From the cell containing the given text, extract its center point as (X, Y) coordinate. 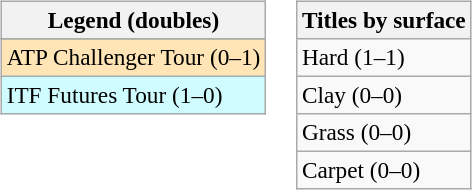
ATP Challenger Tour (0–1) (133, 57)
Hard (1–1) (384, 57)
Grass (0–0) (384, 133)
Carpet (0–0) (384, 171)
Legend (doubles) (133, 20)
Clay (0–0) (384, 95)
ITF Futures Tour (1–0) (133, 95)
Titles by surface (384, 20)
